Capture the cell that displays the provided text and extract its [x, y] central coordinate. 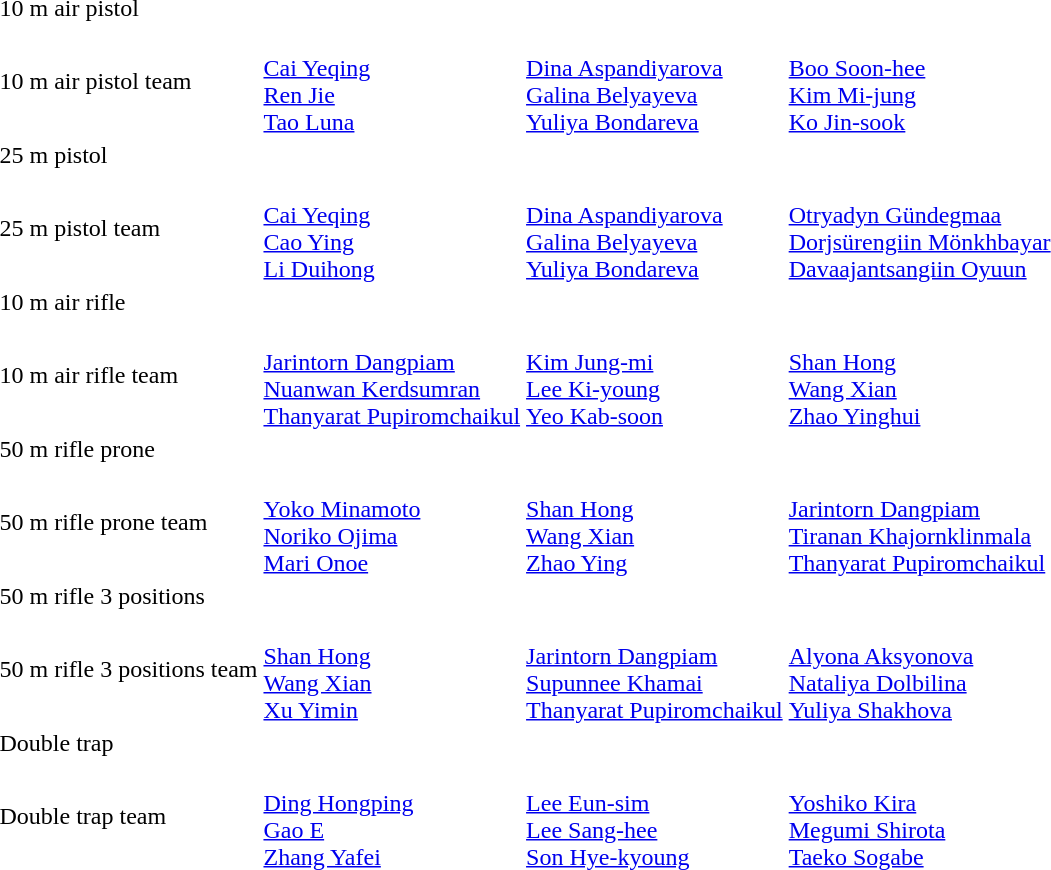
Shan HongWang XianZhao Ying [655, 522]
Cai YeqingCao YingLi Duihong [392, 228]
Jarintorn DangpiamSupunnee KhamaiThanyarat Pupiromchaikul [655, 670]
Yoko MinamotoNoriko OjimaMari Onoe [392, 522]
Cai YeqingRen JieTao Luna [392, 82]
Shan HongWang XianXu Yimin [392, 670]
Jarintorn DangpiamNuanwan KerdsumranThanyarat Pupiromchaikul [392, 376]
Kim Jung-miLee Ki-youngYeo Kab-soon [655, 376]
